Scan for the cell matching the given text and deliver its [X, Y] coordinate at center. 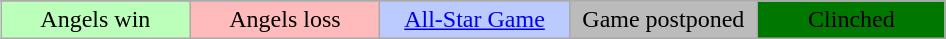
Angels loss [285, 20]
All-Star Game [475, 20]
Angels win [96, 20]
Game postponed [663, 20]
Clinched [851, 20]
